Pinpoint the cell where the given text exists, returning its [X, Y] midpoint coordinate. 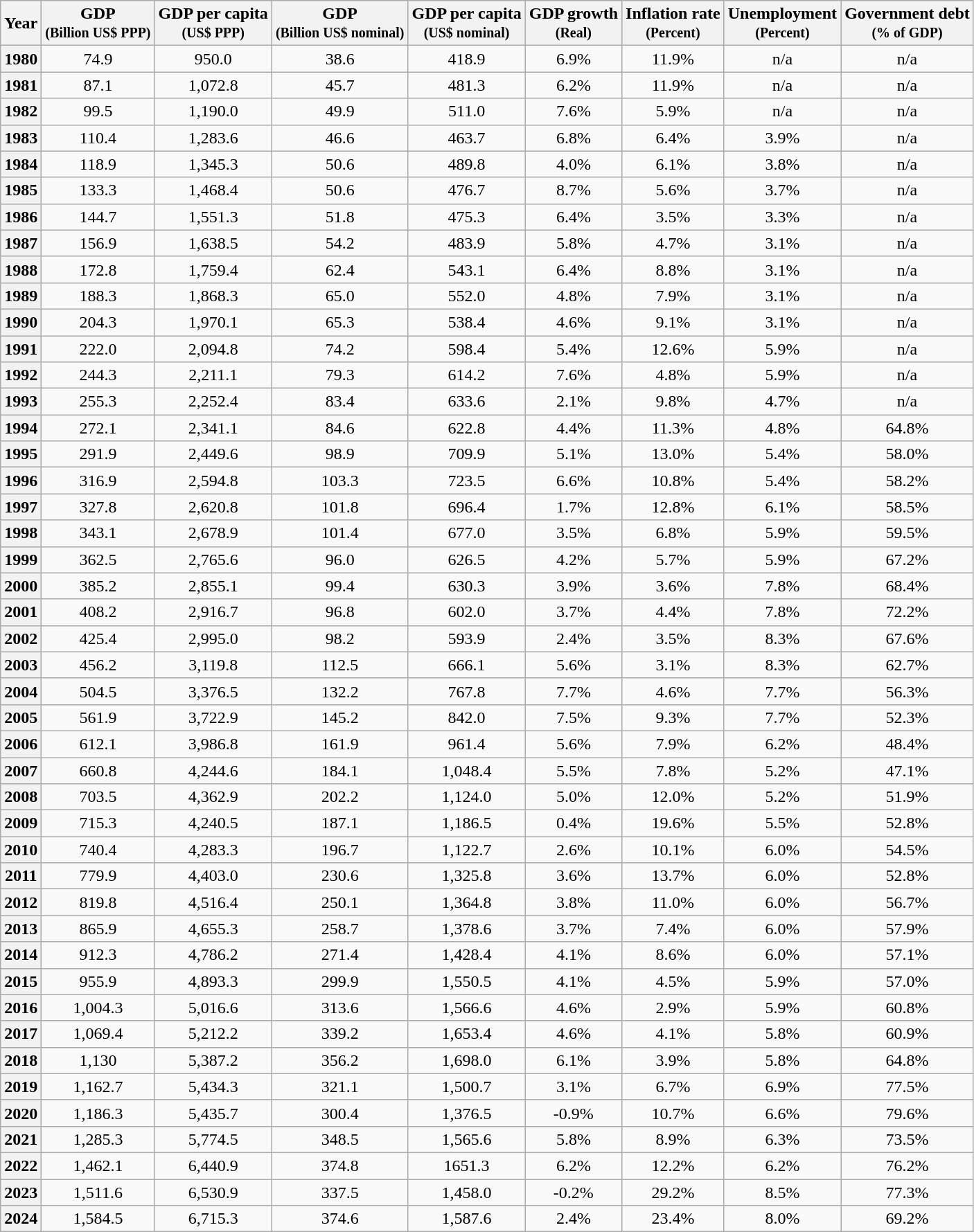
1,190.0 [213, 111]
2004 [21, 691]
12.6% [673, 348]
1987 [21, 243]
1995 [21, 454]
12.8% [673, 507]
1,004.3 [98, 1008]
385.2 [98, 586]
4,403.0 [213, 876]
2.6% [574, 850]
9.1% [673, 322]
222.0 [98, 348]
2019 [21, 1087]
84.6 [339, 428]
196.7 [339, 850]
356.2 [339, 1060]
1,122.7 [467, 850]
2016 [21, 1008]
51.8 [339, 217]
2,855.1 [213, 586]
-0.9% [574, 1113]
6,715.3 [213, 1219]
1,130 [98, 1060]
GDP(Billion US$ PPP) [98, 24]
96.0 [339, 560]
79.3 [339, 375]
132.2 [339, 691]
1,500.7 [467, 1087]
76.2% [907, 1166]
52.3% [907, 717]
1,868.3 [213, 296]
622.8 [467, 428]
715.3 [98, 823]
4.0% [574, 164]
5.1% [574, 454]
73.5% [907, 1139]
1,551.3 [213, 217]
1986 [21, 217]
511.0 [467, 111]
2021 [21, 1139]
1,468.4 [213, 190]
1,638.5 [213, 243]
2018 [21, 1060]
2008 [21, 797]
1,285.3 [98, 1139]
GDP growth(Real) [574, 24]
418.9 [467, 59]
2.9% [673, 1008]
5,212.2 [213, 1034]
2,678.9 [213, 533]
316.9 [98, 481]
1,345.3 [213, 164]
633.6 [467, 402]
1989 [21, 296]
374.8 [339, 1166]
23.4% [673, 1219]
74.9 [98, 59]
5,016.6 [213, 1008]
4,786.2 [213, 955]
612.1 [98, 744]
101.4 [339, 533]
45.7 [339, 85]
56.3% [907, 691]
83.4 [339, 402]
59.5% [907, 533]
1982 [21, 111]
204.3 [98, 322]
87.1 [98, 85]
2,765.6 [213, 560]
99.5 [98, 111]
46.6 [339, 138]
2022 [21, 1166]
2,594.8 [213, 481]
1,325.8 [467, 876]
5,387.2 [213, 1060]
2,094.8 [213, 348]
1,069.4 [98, 1034]
593.9 [467, 639]
156.9 [98, 243]
1983 [21, 138]
4,244.6 [213, 771]
1984 [21, 164]
Unemployment(Percent) [782, 24]
1,378.6 [467, 929]
626.5 [467, 560]
0.4% [574, 823]
475.3 [467, 217]
57.0% [907, 981]
481.3 [467, 85]
723.5 [467, 481]
48.4% [907, 744]
57.1% [907, 955]
1,376.5 [467, 1113]
2,620.8 [213, 507]
1,970.1 [213, 322]
6,530.9 [213, 1192]
258.7 [339, 929]
67.6% [907, 639]
1,511.6 [98, 1192]
425.4 [98, 639]
1988 [21, 269]
483.9 [467, 243]
1,584.5 [98, 1219]
1,072.8 [213, 85]
1,759.4 [213, 269]
230.6 [339, 876]
2,449.6 [213, 454]
7.4% [673, 929]
1,550.5 [467, 981]
250.1 [339, 902]
819.8 [98, 902]
362.5 [98, 560]
103.3 [339, 481]
2005 [21, 717]
561.9 [98, 717]
8.6% [673, 955]
6.7% [673, 1087]
2020 [21, 1113]
54.5% [907, 850]
161.9 [339, 744]
62.7% [907, 665]
2,252.4 [213, 402]
321.1 [339, 1087]
2007 [21, 771]
1,428.4 [467, 955]
29.2% [673, 1192]
2006 [21, 744]
1999 [21, 560]
65.0 [339, 296]
4.5% [673, 981]
2001 [21, 612]
Government debt(% of GDP) [907, 24]
77.3% [907, 1192]
244.3 [98, 375]
5,435.7 [213, 1113]
1994 [21, 428]
10.7% [673, 1113]
3.3% [782, 217]
1,565.6 [467, 1139]
GDP per capita(US$ PPP) [213, 24]
703.5 [98, 797]
538.4 [467, 322]
271.4 [339, 955]
2011 [21, 876]
955.9 [98, 981]
504.5 [98, 691]
10.8% [673, 481]
299.9 [339, 981]
96.8 [339, 612]
865.9 [98, 929]
343.1 [98, 533]
709.9 [467, 454]
5,434.3 [213, 1087]
68.4% [907, 586]
49.9 [339, 111]
187.1 [339, 823]
4,655.3 [213, 929]
2024 [21, 1219]
62.4 [339, 269]
696.4 [467, 507]
11.3% [673, 428]
99.4 [339, 586]
463.7 [467, 138]
614.2 [467, 375]
337.5 [339, 1192]
598.4 [467, 348]
4,516.4 [213, 902]
38.6 [339, 59]
1985 [21, 190]
1997 [21, 507]
133.3 [98, 190]
2009 [21, 823]
118.9 [98, 164]
6,440.9 [213, 1166]
630.3 [467, 586]
313.6 [339, 1008]
1,283.6 [213, 138]
740.4 [98, 850]
1,458.0 [467, 1192]
188.3 [98, 296]
1,698.0 [467, 1060]
2,916.7 [213, 612]
3,119.8 [213, 665]
58.0% [907, 454]
2002 [21, 639]
60.8% [907, 1008]
5.7% [673, 560]
GDP(Billion US$ nominal) [339, 24]
2000 [21, 586]
1651.3 [467, 1166]
11.0% [673, 902]
5.0% [574, 797]
2003 [21, 665]
255.3 [98, 402]
8.7% [574, 190]
60.9% [907, 1034]
Inflation rate(Percent) [673, 24]
4,362.9 [213, 797]
2,211.1 [213, 375]
1992 [21, 375]
1,587.6 [467, 1219]
58.5% [907, 507]
13.7% [673, 876]
172.8 [98, 269]
10.1% [673, 850]
8.8% [673, 269]
1993 [21, 402]
5,774.5 [213, 1139]
58.2% [907, 481]
677.0 [467, 533]
456.2 [98, 665]
476.7 [467, 190]
3,722.9 [213, 717]
67.2% [907, 560]
Year [21, 24]
112.5 [339, 665]
1991 [21, 348]
1,162.7 [98, 1087]
666.1 [467, 665]
327.8 [98, 507]
543.1 [467, 269]
779.9 [98, 876]
1996 [21, 481]
3,376.5 [213, 691]
2.1% [574, 402]
145.2 [339, 717]
54.2 [339, 243]
4.2% [574, 560]
1.7% [574, 507]
8.5% [782, 1192]
98.9 [339, 454]
12.2% [673, 1166]
184.1 [339, 771]
660.8 [98, 771]
6.3% [782, 1139]
2010 [21, 850]
1,186.5 [467, 823]
408.2 [98, 612]
56.7% [907, 902]
2014 [21, 955]
291.9 [98, 454]
1,653.4 [467, 1034]
144.7 [98, 217]
2012 [21, 902]
13.0% [673, 454]
9.3% [673, 717]
57.9% [907, 929]
339.2 [339, 1034]
912.3 [98, 955]
1,462.1 [98, 1166]
4,240.5 [213, 823]
-0.2% [574, 1192]
1,124.0 [467, 797]
65.3 [339, 322]
51.9% [907, 797]
98.2 [339, 639]
2023 [21, 1192]
9.8% [673, 402]
74.2 [339, 348]
842.0 [467, 717]
1,186.3 [98, 1113]
7.5% [574, 717]
3,986.8 [213, 744]
202.2 [339, 797]
12.0% [673, 797]
2013 [21, 929]
1980 [21, 59]
GDP per capita(US$ nominal) [467, 24]
8.9% [673, 1139]
1,048.4 [467, 771]
489.8 [467, 164]
272.1 [98, 428]
2017 [21, 1034]
348.5 [339, 1139]
79.6% [907, 1113]
110.4 [98, 138]
72.2% [907, 612]
101.8 [339, 507]
8.0% [782, 1219]
69.2% [907, 1219]
1,364.8 [467, 902]
1990 [21, 322]
77.5% [907, 1087]
2015 [21, 981]
1998 [21, 533]
4,893.3 [213, 981]
1,566.6 [467, 1008]
2,995.0 [213, 639]
47.1% [907, 771]
1981 [21, 85]
19.6% [673, 823]
602.0 [467, 612]
552.0 [467, 296]
374.6 [339, 1219]
767.8 [467, 691]
950.0 [213, 59]
4,283.3 [213, 850]
300.4 [339, 1113]
961.4 [467, 744]
2,341.1 [213, 428]
